Capture the cell that displays the provided text and extract its [x, y] central coordinate. 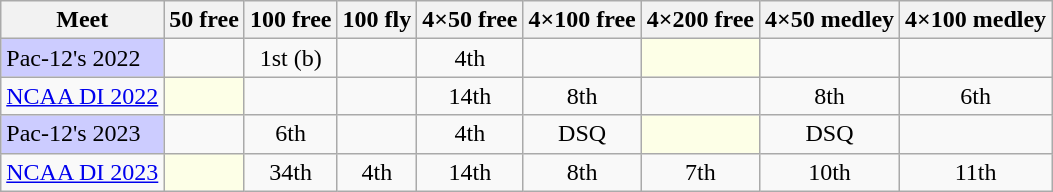
NCAA DI 2023 [82, 172]
4×50 medley [830, 20]
34th [290, 172]
11th [976, 172]
Meet [82, 20]
4×50 free [470, 20]
50 free [204, 20]
Pac-12's 2023 [82, 134]
10th [830, 172]
100 fly [377, 20]
1st (b) [290, 58]
4×100 free [582, 20]
4×200 free [700, 20]
7th [700, 172]
100 free [290, 20]
Pac-12's 2022 [82, 58]
4×100 medley [976, 20]
NCAA DI 2022 [82, 96]
